Return the [X, Y] coordinate for the center point of the cell that contains the specified text.  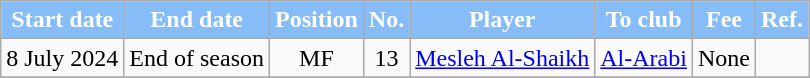
Al-Arabi [644, 58]
Start date [62, 20]
No. [386, 20]
Fee [724, 20]
8 July 2024 [62, 58]
Player [502, 20]
Ref. [782, 20]
Mesleh Al-Shaikh [502, 58]
End date [197, 20]
To club [644, 20]
None [724, 58]
Position [317, 20]
13 [386, 58]
MF [317, 58]
End of season [197, 58]
